Return (X, Y) of the center of cell containing provided text 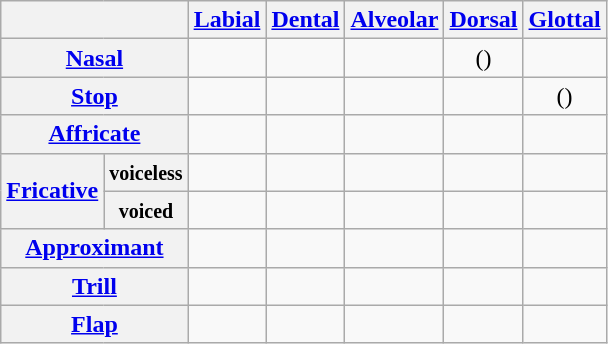
Alveolar (394, 20)
Flap (94, 324)
Dental (306, 20)
Labial (227, 20)
Nasal (94, 58)
Fricative (52, 191)
Affricate (94, 134)
Stop (94, 96)
voiced (146, 210)
Dorsal (484, 20)
Approximant (94, 248)
Trill (94, 286)
Glottal (564, 20)
voiceless (146, 172)
